From the cell containing the given text, extract its center point as [x, y] coordinate. 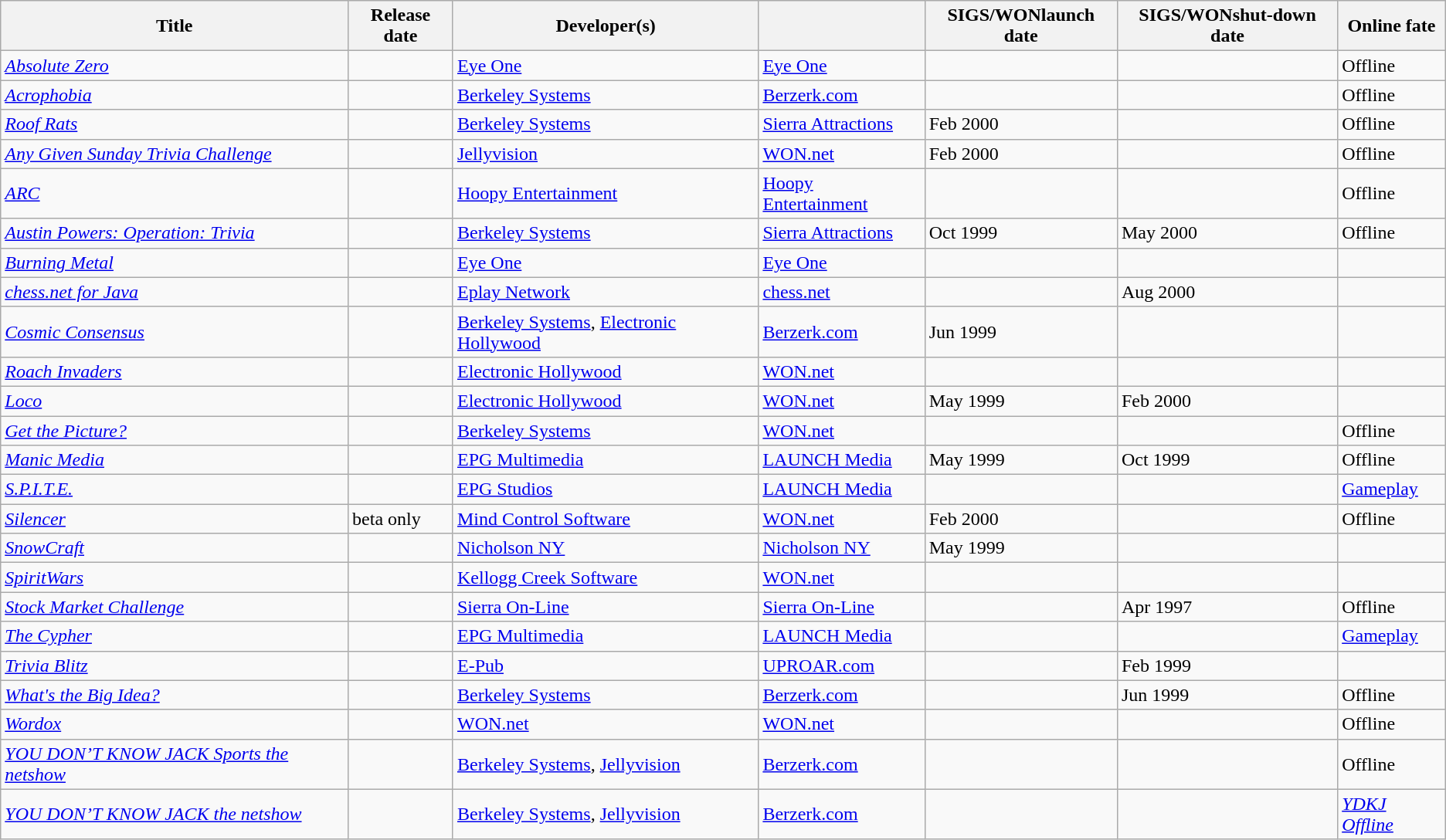
Eplay Network [606, 292]
Roach Invaders [175, 371]
Get the Picture? [175, 430]
Mind Control Software [606, 519]
Jellyvision [606, 154]
Title [175, 26]
Stock Market Challenge [175, 607]
Roof Rats [175, 124]
Manic Media [175, 460]
Wordox [175, 724]
S.P.I.T.E. [175, 489]
Silencer [175, 519]
YOU DON’T KNOW JACK the netshow [175, 814]
Online fate [1392, 26]
UPROAR.com [842, 666]
E-Pub [606, 666]
SpiritWars [175, 577]
Apr 1997 [1227, 607]
Any Given Sunday Trivia Challenge [175, 154]
Acrophobia [175, 95]
SIGS/WONlaunch date [1021, 26]
Release date [401, 26]
Absolute Zero [175, 66]
SnowCraft [175, 548]
Kellogg Creek Software [606, 577]
Austin Powers: Operation: Trivia [175, 233]
YDKJ Offline [1392, 814]
EPG Studios [606, 489]
Loco [175, 401]
The Cypher [175, 636]
chess.net for Java [175, 292]
What's the Big Idea? [175, 695]
YOU DON’T KNOW JACK Sports the netshow [175, 764]
Berkeley Systems, Electronic Hollywood [606, 332]
Developer(s) [606, 26]
Trivia Blitz [175, 666]
Aug 2000 [1227, 292]
Cosmic Consensus [175, 332]
Burning Metal [175, 262]
beta only [401, 519]
May 2000 [1227, 233]
SIGS/WONshut-down date [1227, 26]
ARC [175, 193]
chess.net [842, 292]
Feb 1999 [1227, 666]
